Return the (x, y) coordinate for the center point of the cell that contains the specified text.  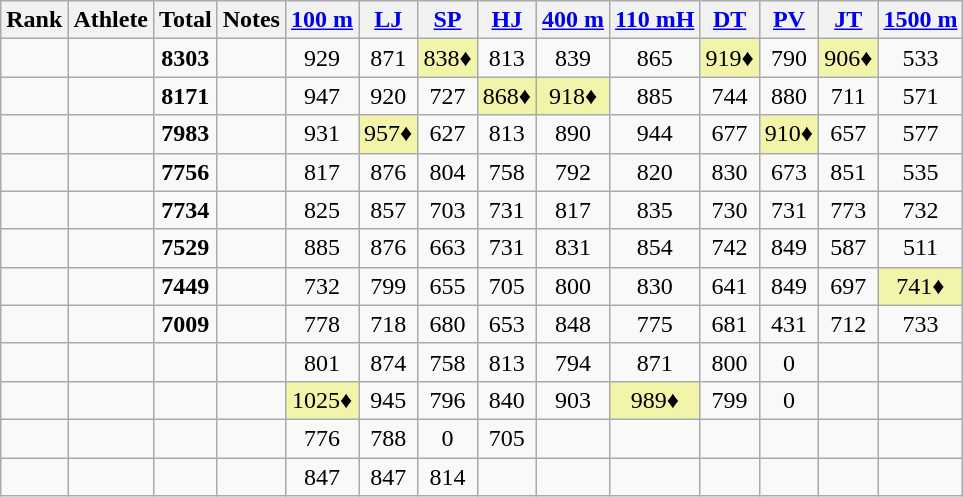
831 (574, 248)
697 (848, 286)
744 (730, 96)
906♦ (848, 58)
680 (448, 324)
790 (788, 58)
792 (574, 172)
Athlete (111, 20)
825 (322, 210)
533 (920, 58)
730 (730, 210)
742 (730, 248)
944 (655, 134)
681 (730, 324)
851 (848, 172)
7734 (186, 210)
JT (848, 20)
814 (448, 477)
776 (322, 438)
989♦ (655, 400)
8171 (186, 96)
7449 (186, 286)
571 (920, 96)
577 (920, 134)
LJ (388, 20)
655 (448, 286)
857 (388, 210)
627 (448, 134)
741♦ (920, 286)
947 (322, 96)
DT (730, 20)
910♦ (788, 134)
PV (788, 20)
SP (448, 20)
839 (574, 58)
657 (848, 134)
794 (574, 362)
929 (322, 58)
804 (448, 172)
703 (448, 210)
511 (920, 248)
801 (322, 362)
727 (448, 96)
773 (848, 210)
733 (920, 324)
778 (322, 324)
653 (506, 324)
673 (788, 172)
HJ (506, 20)
711 (848, 96)
Total (186, 20)
868♦ (506, 96)
920 (388, 96)
880 (788, 96)
775 (655, 324)
874 (388, 362)
835 (655, 210)
854 (655, 248)
400 m (574, 20)
7983 (186, 134)
918♦ (574, 96)
110 mH (655, 20)
712 (848, 324)
848 (574, 324)
820 (655, 172)
865 (655, 58)
677 (730, 134)
957♦ (388, 134)
903 (574, 400)
663 (448, 248)
7009 (186, 324)
100 m (322, 20)
919♦ (730, 58)
431 (788, 324)
Notes (251, 20)
641 (730, 286)
796 (448, 400)
8303 (186, 58)
931 (322, 134)
945 (388, 400)
1025♦ (322, 400)
788 (388, 438)
1500 m (920, 20)
535 (920, 172)
718 (388, 324)
840 (506, 400)
Rank (34, 20)
7529 (186, 248)
838♦ (448, 58)
890 (574, 134)
587 (848, 248)
7756 (186, 172)
